Output the (X, Y) coordinate of the center of the cell containing the given text.  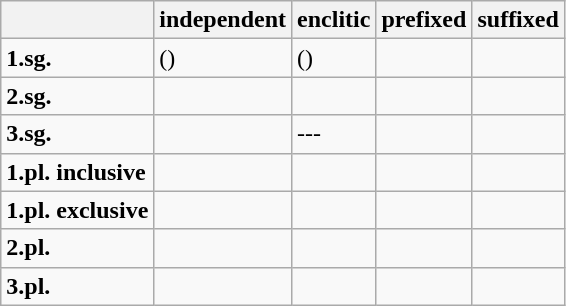
1.pl. exclusive (78, 210)
3.pl. (78, 286)
3.sg. (78, 134)
2.pl. (78, 248)
--- (334, 134)
1.pl. inclusive (78, 172)
prefixed (424, 20)
2.sg. (78, 96)
enclitic (334, 20)
suffixed (518, 20)
1.sg. (78, 58)
independent (223, 20)
